Capture the cell that displays the provided text and extract its (x, y) central coordinate. 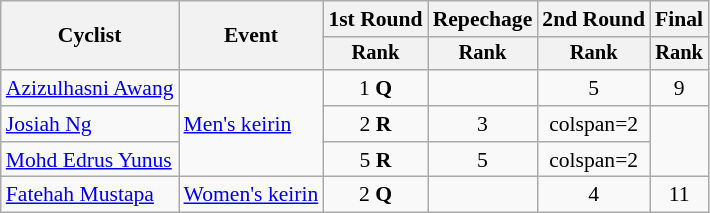
Cyclist (90, 36)
2 R (375, 124)
2 Q (375, 195)
Women's keirin (252, 195)
9 (679, 88)
Fatehah Mustapa (90, 195)
Repechage (483, 19)
1 Q (375, 88)
1st Round (375, 19)
3 (483, 124)
Josiah Ng (90, 124)
Final (679, 19)
Men's keirin (252, 124)
Mohd Edrus Yunus (90, 160)
2nd Round (594, 19)
Azizulhasni Awang (90, 88)
4 (594, 195)
5 R (375, 160)
Event (252, 36)
11 (679, 195)
